Determine the (X, Y) coordinate at the center of the cell enclosing the given text.  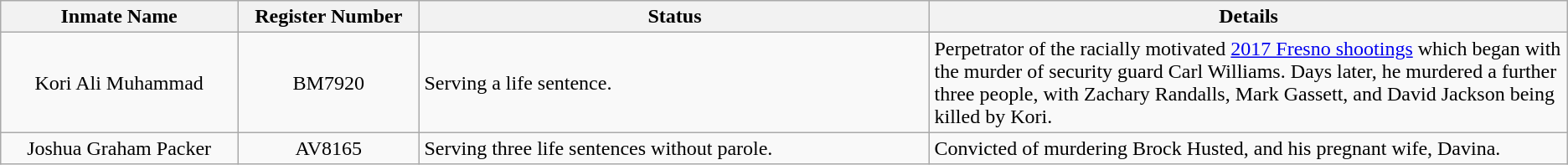
Kori Ali Muhammad (119, 82)
AV8165 (328, 148)
Register Number (328, 17)
Status (675, 17)
Joshua Graham Packer (119, 148)
Convicted of murdering Brock Husted, and his pregnant wife, Davina. (1248, 148)
Inmate Name (119, 17)
BM7920 (328, 82)
Details (1248, 17)
Serving a life sentence. (675, 82)
Serving three life sentences without parole. (675, 148)
